Return [x, y] of the center of cell containing provided text 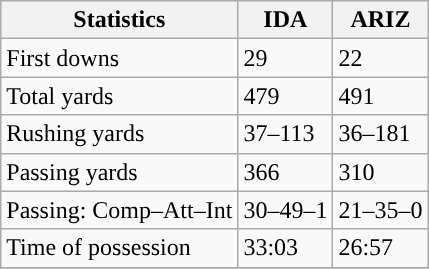
479 [286, 96]
IDA [286, 20]
33:03 [286, 248]
366 [286, 172]
First downs [120, 58]
36–181 [380, 134]
21–35–0 [380, 210]
Passing: Comp–Att–Int [120, 210]
Rushing yards [120, 134]
22 [380, 58]
ARIZ [380, 20]
37–113 [286, 134]
491 [380, 96]
Total yards [120, 96]
29 [286, 58]
30–49–1 [286, 210]
26:57 [380, 248]
310 [380, 172]
Time of possession [120, 248]
Passing yards [120, 172]
Statistics [120, 20]
